Search for the cell housing the specified text and yield its [x, y] center coordinate. 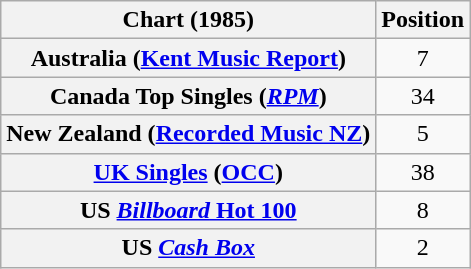
Canada Top Singles (RPM) [188, 96]
US Cash Box [188, 248]
Australia (Kent Music Report) [188, 58]
UK Singles (OCC) [188, 172]
New Zealand (Recorded Music NZ) [188, 134]
38 [423, 172]
Position [423, 20]
7 [423, 58]
Chart (1985) [188, 20]
US Billboard Hot 100 [188, 210]
8 [423, 210]
5 [423, 134]
2 [423, 248]
34 [423, 96]
